Capture the cell that displays the provided text and extract its [x, y] central coordinate. 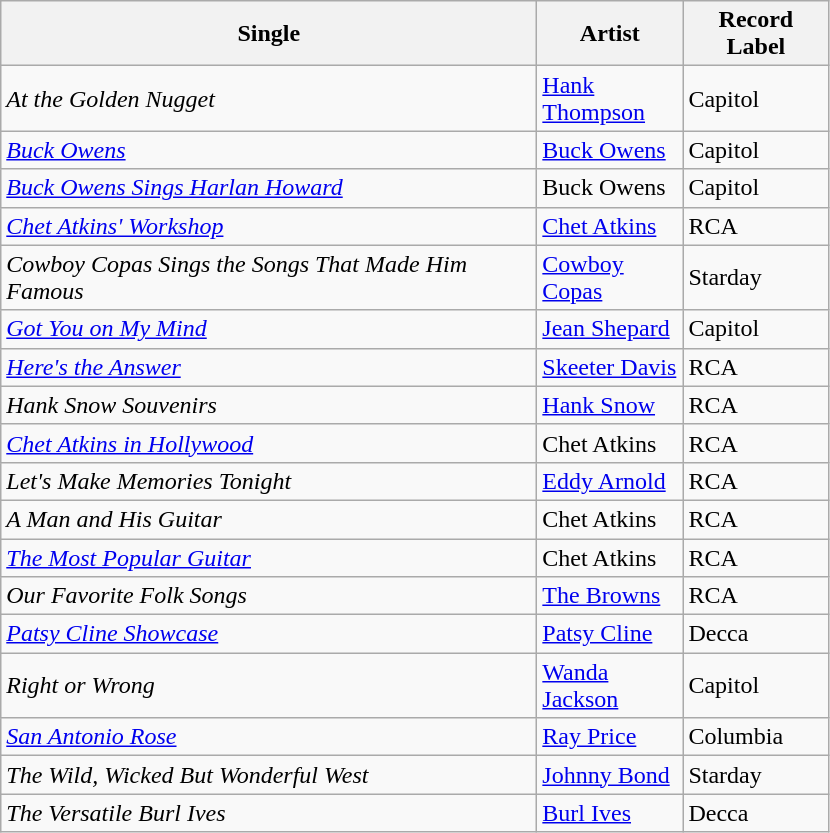
Record Label [756, 34]
Cowboy Copas [610, 278]
Johnny Bond [610, 775]
Patsy Cline [610, 634]
Columbia [756, 737]
Right or Wrong [269, 686]
The Versatile Burl Ives [269, 813]
The Wild, Wicked But Wonderful West [269, 775]
Jean Shepard [610, 329]
Cowboy Copas Sings the Songs That Made Him Famous [269, 278]
Wanda Jackson [610, 686]
Eddy Arnold [610, 481]
Single [269, 34]
The Browns [610, 596]
Artist [610, 34]
Got You on My Mind [269, 329]
Chet Atkins' Workshop [269, 226]
San Antonio Rose [269, 737]
A Man and His Guitar [269, 519]
Hank Snow Souvenirs [269, 405]
Hank Snow [610, 405]
Buck Owens Sings Harlan Howard [269, 188]
Hank Thompson [610, 98]
Skeeter Davis [610, 367]
Chet Atkins in Hollywood [269, 443]
Here's the Answer [269, 367]
At the Golden Nugget [269, 98]
Let's Make Memories Tonight [269, 481]
Ray Price [610, 737]
Burl Ives [610, 813]
Our Favorite Folk Songs [269, 596]
The Most Popular Guitar [269, 557]
Patsy Cline Showcase [269, 634]
